Identify which cell holds the provided text, then report its (x, y) central coordinate. 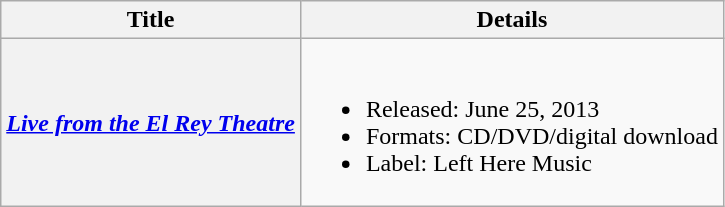
Released: June 25, 2013Formats: CD/DVD/digital downloadLabel: Left Here Music (512, 122)
Live from the El Rey Theatre (151, 122)
Title (151, 20)
Details (512, 20)
